Identify which cell holds the provided text, then report its [X, Y] central coordinate. 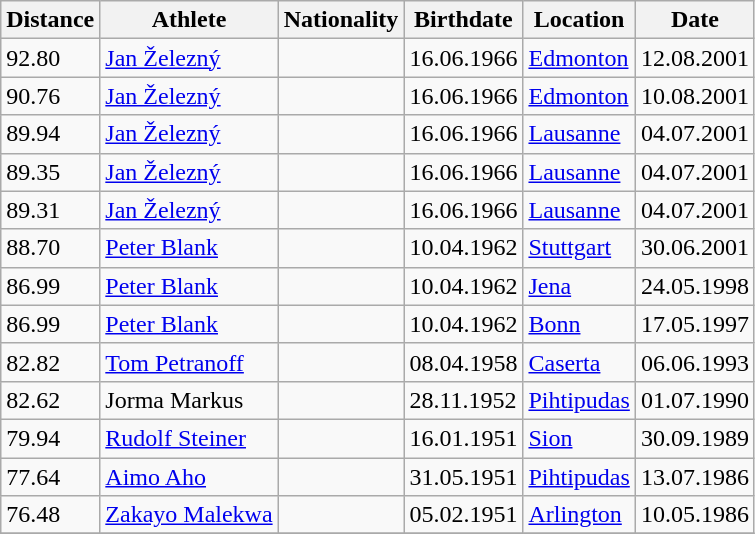
Bonn [579, 324]
24.05.1998 [694, 286]
Distance [50, 20]
10.05.1986 [694, 515]
Tom Petranoff [189, 362]
Zakayo Malekwa [189, 515]
77.64 [50, 477]
Sion [579, 438]
92.80 [50, 58]
13.07.1986 [694, 477]
Caserta [579, 362]
Date [694, 20]
16.01.1951 [464, 438]
28.11.1952 [464, 400]
Arlington [579, 515]
Birthdate [464, 20]
Nationality [341, 20]
01.07.1990 [694, 400]
Stuttgart [579, 248]
Jorma Markus [189, 400]
89.35 [50, 172]
30.09.1989 [694, 438]
30.06.2001 [694, 248]
Athlete [189, 20]
82.82 [50, 362]
Rudolf Steiner [189, 438]
82.62 [50, 400]
06.06.1993 [694, 362]
10.08.2001 [694, 96]
90.76 [50, 96]
12.08.2001 [694, 58]
89.94 [50, 134]
05.02.1951 [464, 515]
79.94 [50, 438]
76.48 [50, 515]
Aimo Aho [189, 477]
08.04.1958 [464, 362]
17.05.1997 [694, 324]
89.31 [50, 210]
31.05.1951 [464, 477]
Location [579, 20]
Jena [579, 286]
88.70 [50, 248]
